Return the [X, Y] coordinate for the center point of the cell that contains the specified text.  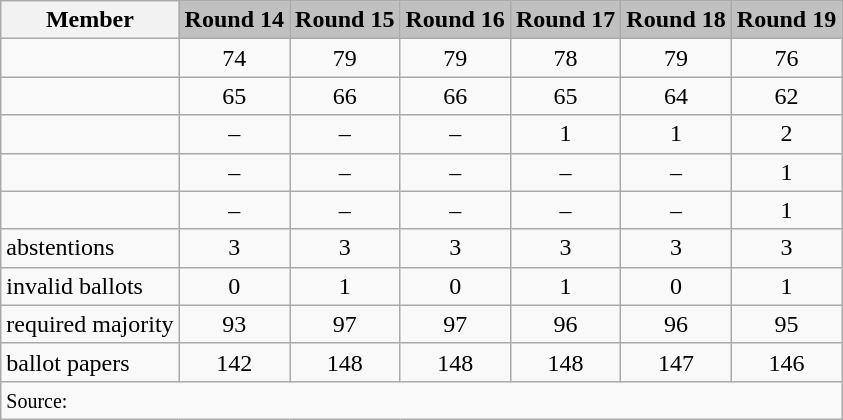
146 [786, 362]
Member [90, 20]
abstentions [90, 248]
147 [676, 362]
Source: [422, 400]
Round 17 [565, 20]
64 [676, 96]
93 [234, 324]
78 [565, 58]
required majority [90, 324]
95 [786, 324]
76 [786, 58]
Round 19 [786, 20]
Round 16 [455, 20]
invalid ballots [90, 286]
142 [234, 362]
Round 14 [234, 20]
Round 15 [345, 20]
ballot papers [90, 362]
62 [786, 96]
Round 18 [676, 20]
2 [786, 134]
74 [234, 58]
